Return [X, Y] of the center of cell containing provided text 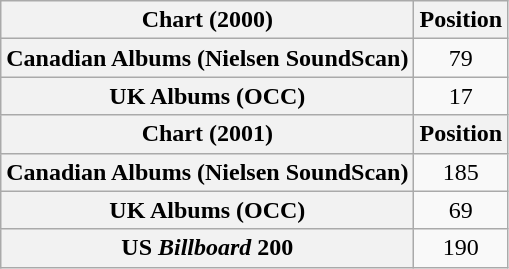
190 [461, 248]
Chart (2000) [208, 20]
79 [461, 58]
US Billboard 200 [208, 248]
69 [461, 210]
Chart (2001) [208, 134]
185 [461, 172]
17 [461, 96]
